From the cell containing the given text, extract its center point as [x, y] coordinate. 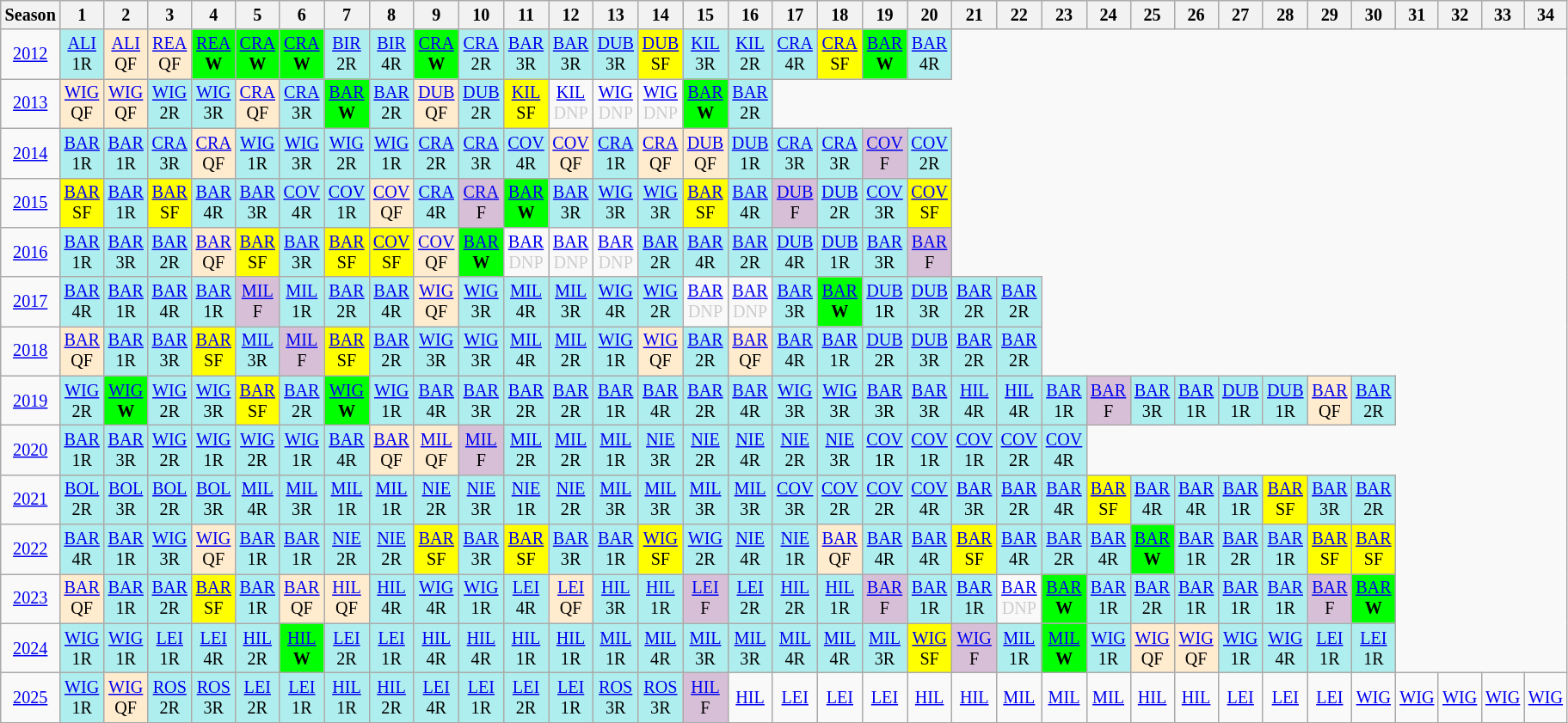
REAW [213, 54]
2023 [31, 599]
23 [1064, 15]
REAQF [170, 54]
WIGF [975, 648]
18 [839, 15]
25 [1153, 15]
28 [1285, 15]
22 [1019, 15]
KILDNP [571, 104]
Season [31, 15]
11 [526, 15]
1 [83, 15]
DUBSF [661, 54]
24 [1108, 15]
ROS2R [170, 698]
34 [1546, 15]
KIL2R [750, 54]
20 [930, 15]
3 [170, 15]
2014 [31, 153]
HILF [705, 698]
2018 [31, 352]
33 [1503, 15]
16 [750, 15]
DUB4R [795, 253]
10 [481, 15]
2020 [31, 450]
CRA1R [616, 153]
2019 [31, 401]
9 [436, 15]
32 [1460, 15]
2012 [31, 54]
KIL3R [705, 54]
2024 [31, 648]
19 [884, 15]
CRASF [839, 54]
8 [391, 15]
COVF [884, 153]
26 [1196, 15]
5 [258, 15]
29 [1330, 15]
2016 [31, 253]
HILW [302, 648]
31 [1417, 15]
2015 [31, 203]
12 [571, 15]
17 [795, 15]
CRAF [481, 203]
27 [1240, 15]
14 [661, 15]
DUBF [795, 203]
BIR2R [347, 54]
30 [1373, 15]
13 [616, 15]
LEIQF [571, 599]
6 [302, 15]
2017 [31, 302]
15 [705, 15]
ALIQF [126, 54]
MILQF [436, 450]
HIL3R [616, 599]
2013 [31, 104]
7 [347, 15]
2022 [31, 549]
MILW [1064, 648]
HILQF [347, 599]
ALI1R [83, 54]
KILSF [526, 104]
4 [213, 15]
2025 [31, 698]
BIR4R [391, 54]
2021 [31, 499]
21 [975, 15]
2 [126, 15]
LEIF [705, 599]
